Scan for the cell matching the given text and deliver its [x, y] coordinate at center. 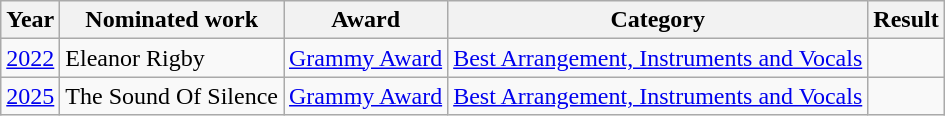
Result [906, 20]
2022 [30, 58]
Category [658, 20]
Award [366, 20]
Year [30, 20]
2025 [30, 96]
The Sound Of Silence [172, 96]
Nominated work [172, 20]
Eleanor Rigby [172, 58]
